Detect which cell encompasses the target text, then output its [x, y] center coordinate. 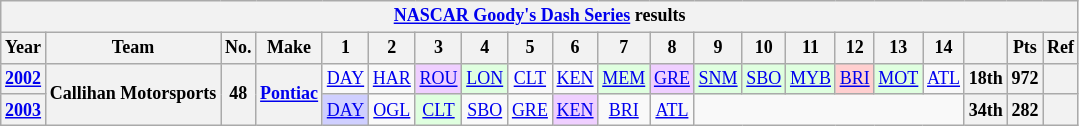
18th [986, 78]
6 [575, 48]
MOT [898, 78]
MYB [811, 78]
3 [438, 48]
MEM [624, 78]
Make [290, 48]
7 [624, 48]
2003 [24, 110]
SNM [718, 78]
5 [530, 48]
2 [392, 48]
LON [485, 78]
Callihan Motorsports [132, 94]
Pts [1025, 48]
NASCAR Goody's Dash Series results [540, 16]
972 [1025, 78]
4 [485, 48]
Ref [1061, 48]
48 [238, 94]
8 [672, 48]
1 [345, 48]
Team [132, 48]
Year [24, 48]
34th [986, 110]
11 [811, 48]
9 [718, 48]
282 [1025, 110]
10 [764, 48]
HAR [392, 78]
2002 [24, 78]
13 [898, 48]
No. [238, 48]
ROU [438, 78]
12 [854, 48]
Pontiac [290, 94]
OGL [392, 110]
14 [944, 48]
